Pinpoint the cell where the given text exists, returning its (x, y) midpoint coordinate. 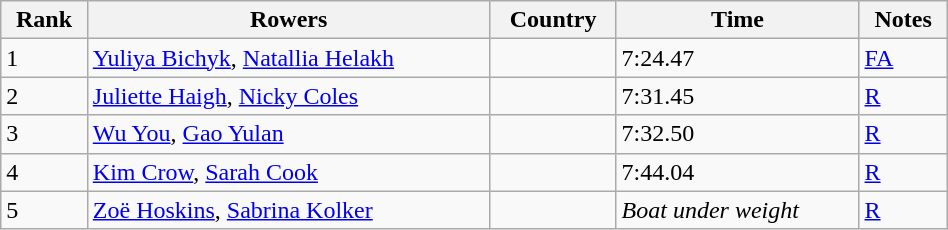
7:44.04 (738, 172)
FA (903, 58)
4 (44, 172)
7:32.50 (738, 134)
1 (44, 58)
Notes (903, 20)
3 (44, 134)
Juliette Haigh, Nicky Coles (288, 96)
Kim Crow, Sarah Cook (288, 172)
Boat under weight (738, 210)
Rank (44, 20)
Yuliya Bichyk, Natallia Helakh (288, 58)
Zoë Hoskins, Sabrina Kolker (288, 210)
7:24.47 (738, 58)
Wu You, Gao Yulan (288, 134)
5 (44, 210)
2 (44, 96)
Country (553, 20)
Time (738, 20)
7:31.45 (738, 96)
Rowers (288, 20)
